Provide the (X, Y) coordinate of the cell's center where the given text is located.  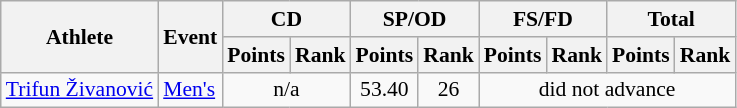
26 (448, 90)
Event (190, 36)
FS/FD (543, 19)
did not advance (607, 90)
CD (286, 19)
Men's (190, 90)
n/a (286, 90)
SP/OD (415, 19)
Total (671, 19)
Athlete (80, 36)
Trifun Živanović (80, 90)
53.40 (385, 90)
